Search for the cell housing the specified text and yield its [X, Y] center coordinate. 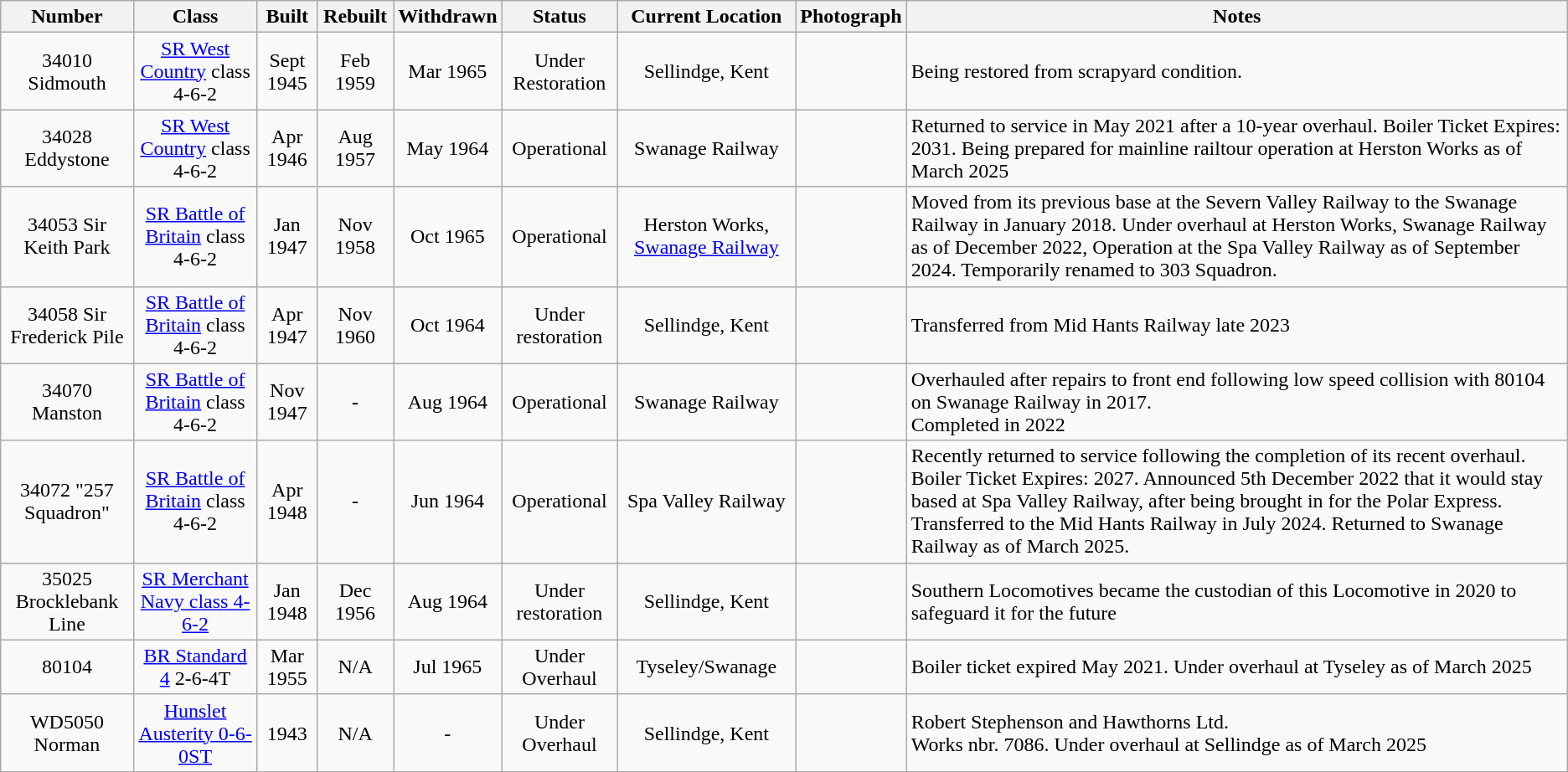
Southern Locomotives became the custodian of this Locomotive in 2020 to safeguard it for the future [1236, 601]
WD5050Norman [67, 733]
Hunslet Austerity 0-6-0ST [195, 733]
Current Location [707, 17]
May 1964 [447, 148]
Built [287, 17]
Apr 1947 [287, 325]
35025 Brocklebank Line [67, 601]
Number [67, 17]
Nov 1947 [287, 402]
Transferred from Mid Hants Railway late 2023 [1236, 325]
Tyseley/Swanage [707, 666]
Sept 1945 [287, 71]
Overhauled after repairs to front end following low speed collision with 80104 on Swanage Railway in 2017.Completed in 2022 [1236, 402]
34028 Eddystone [67, 148]
34072 "257 Squadron" [67, 502]
34053 Sir Keith Park [67, 236]
Mar 1955 [287, 666]
Feb 1959 [355, 71]
Notes [1236, 17]
Class [195, 17]
34070 Manston [67, 402]
Spa Valley Railway [707, 502]
Robert Stephenson and Hawthorns Ltd. Works nbr. 7086. Under overhaul at Sellindge as of March 2025 [1236, 733]
Aug 1957 [355, 148]
Status [560, 17]
1943 [287, 733]
34010 Sidmouth [67, 71]
BR Standard 4 2-6-4T [195, 666]
Apr 1946 [287, 148]
Being restored from scrapyard condition. [1236, 71]
Boiler ticket expired May 2021. Under overhaul at Tyseley as of March 2025 [1236, 666]
Nov 1958 [355, 236]
Withdrawn [447, 17]
Nov 1960 [355, 325]
Dec 1956 [355, 601]
Under Restoration [560, 71]
Mar 1965 [447, 71]
Jul 1965 [447, 666]
Rebuilt [355, 17]
Apr 1948 [287, 502]
Oct 1965 [447, 236]
Herston Works, Swanage Railway [707, 236]
Photograph [851, 17]
Jan 1947 [287, 236]
Jun 1964 [447, 502]
80104 [67, 666]
SR Merchant Navy class 4-6-2 [195, 601]
Oct 1964 [447, 325]
Jan 1948 [287, 601]
34058 Sir Frederick Pile [67, 325]
